Identify which cell holds the provided text, then report its (x, y) central coordinate. 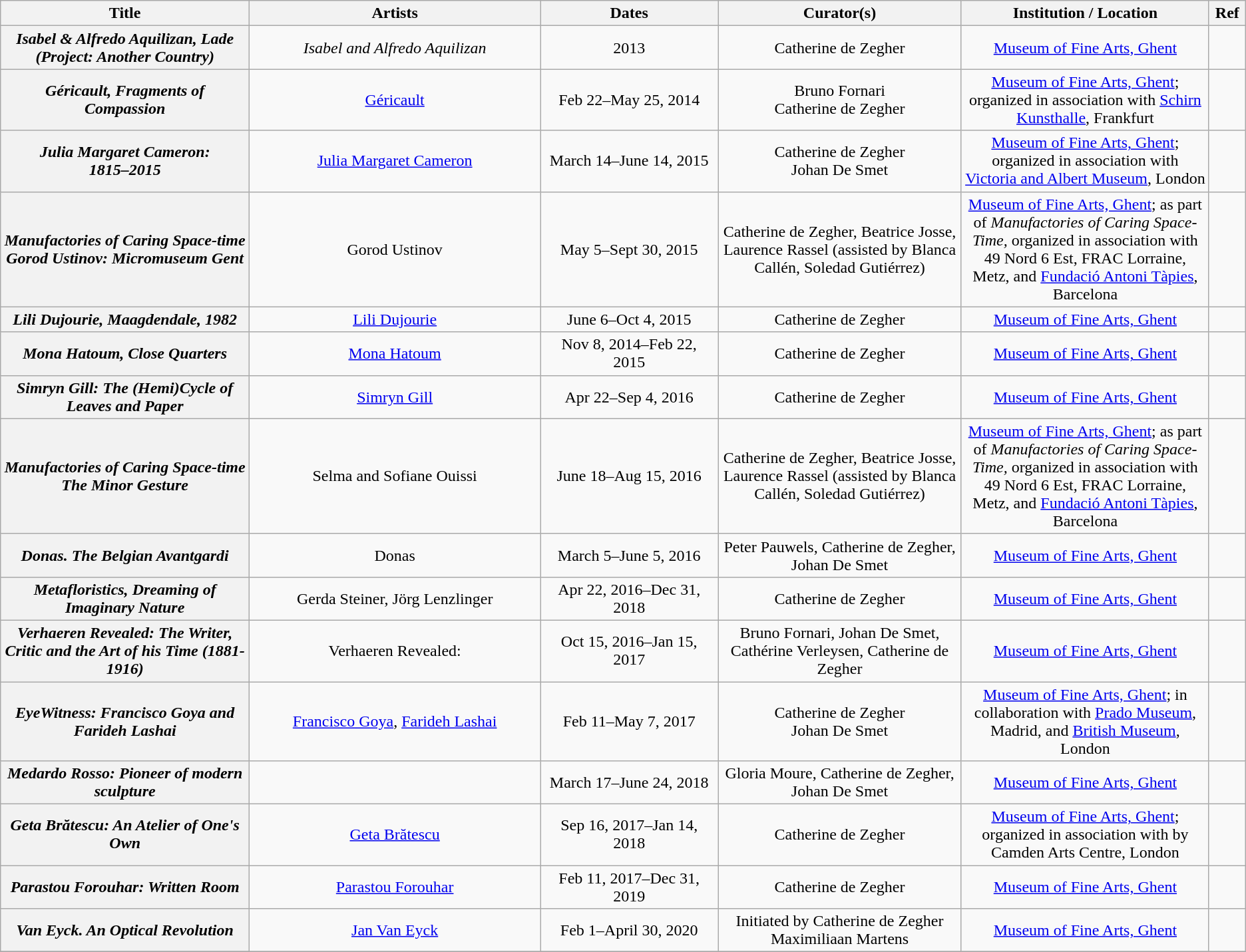
Museum of Fine Arts, Ghent; in collaboration with Prado Museum, Madrid, and British Museum, London (1085, 721)
Simryn Gill (395, 397)
Parastou Forouhar (395, 887)
Oct 15, 2016–Jan 15, 2017 (630, 651)
Gorod Ustinov (395, 249)
Parastou Forouhar: Written Room (125, 887)
Julia Margaret Cameron (395, 161)
Verhaeren Revealed: (395, 651)
Sep 16, 2017–Jan 14, 2018 (630, 835)
Jan Van Eyck (395, 930)
Gloria Moure, Catherine de Zegher,Johan De Smet (840, 782)
Apr 22, 2016–Dec 31, 2018 (630, 599)
March 17–June 24, 2018 (630, 782)
Donas (395, 555)
Museum of Fine Arts, Ghent; organized in association with Schirn Kunsthalle, Frankfurt (1085, 100)
Institution / Location (1085, 13)
Van Eyck. An Optical Revolution (125, 930)
Feb 11, 2017–Dec 31, 2019 (630, 887)
Metafloristics, Dreaming of Imaginary Nature (125, 599)
Curator(s) (840, 13)
Bruno Fornari, Johan De Smet,Cathérine Verleysen, Catherine de Zegher (840, 651)
Peter Pauwels, Catherine de Zegher,Johan De Smet (840, 555)
March 14–June 14, 2015 (630, 161)
Geta Brătescu: An Atelier of One's Own (125, 835)
Donas. The Belgian Avantgardi (125, 555)
Verhaeren Revealed: The Writer, Critic and the Art of his Time (1881-1916) (125, 651)
Dates (630, 13)
Museum of Fine Arts, Ghent; organized in association with Victoria and Albert Museum, London (1085, 161)
Apr 22–Sep 4, 2016 (630, 397)
Francisco Goya, Farideh Lashai (395, 721)
Museum of Fine Arts, Ghent; organized in association with by Camden Arts Centre, London (1085, 835)
Initiated by Catherine de ZegherMaximiliaan Martens (840, 930)
Lili Dujourie, Maagdendale, 1982 (125, 319)
June 6–Oct 4, 2015 (630, 319)
Isabel and Alfredo Aquilizan (395, 48)
June 18–Aug 15, 2016 (630, 476)
Selma and Sofiane Ouissi (395, 476)
Manufactories of Caring Space-time Gorod Ustinov: Micromuseum Gent (125, 249)
Ref (1227, 13)
EyeWitness: Francisco Goya and Farideh Lashai (125, 721)
2013 (630, 48)
March 5–June 5, 2016 (630, 555)
Gerda Steiner, Jörg Lenzlinger (395, 599)
Title (125, 13)
Géricault (395, 100)
Nov 8, 2014–Feb 22, 2015 (630, 354)
Medardo Rosso: Pioneer of modern sculpture (125, 782)
Géricault, Fragments of Compassion (125, 100)
Geta Brătescu (395, 835)
Mona Hatoum, Close Quarters (125, 354)
Bruno FornariCatherine de Zegher (840, 100)
Julia Margaret Cameron:1815–2015 (125, 161)
Simryn Gill: The (Hemi)Cycle of Leaves and Paper (125, 397)
Manufactories of Caring Space-timeThe Minor Gesture (125, 476)
Feb 1–April 30, 2020 (630, 930)
Lili Dujourie (395, 319)
Feb 11–May 7, 2017 (630, 721)
May 5–Sept 30, 2015 (630, 249)
Artists (395, 13)
Mona Hatoum (395, 354)
Isabel & Alfredo Aquilizan, Lade (Project: Another Country) (125, 48)
Feb 22–May 25, 2014 (630, 100)
